Pinpoint the cell where the given text exists, returning its [x, y] midpoint coordinate. 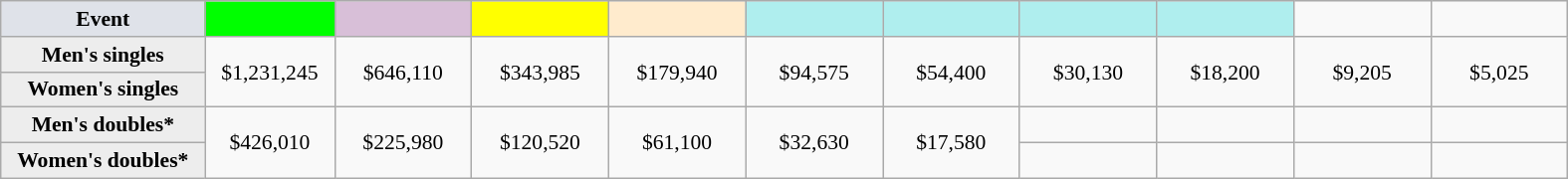
$646,110 [403, 72]
$343,985 [541, 72]
$179,940 [677, 72]
Women's singles [104, 89]
$1,231,245 [270, 72]
$17,580 [951, 143]
$5,025 [1499, 72]
$225,980 [403, 143]
Men's doubles* [104, 125]
$9,205 [1362, 72]
Men's singles [104, 55]
$120,520 [541, 143]
$61,100 [677, 143]
$54,400 [951, 72]
$18,200 [1226, 72]
$94,575 [814, 72]
Women's doubles* [104, 161]
$426,010 [270, 143]
$30,130 [1088, 72]
$32,630 [814, 143]
Event [104, 19]
